For the text-containing cell, return its midpoint in [X, Y] coordinate format. 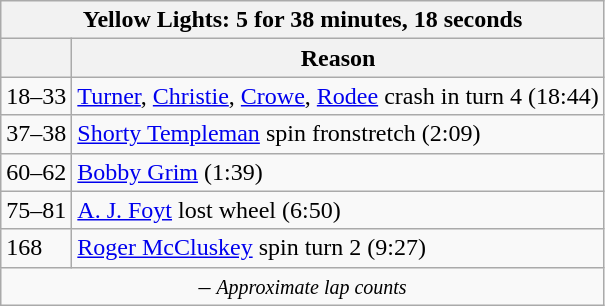
75–81 [36, 210]
37–38 [36, 134]
A. J. Foyt lost wheel (6:50) [338, 210]
Shorty Templeman spin fronstretch (2:09) [338, 134]
Reason [338, 58]
Yellow Lights: 5 for 38 minutes, 18 seconds [303, 20]
60–62 [36, 172]
168 [36, 248]
Turner, Christie, Crowe, Rodee crash in turn 4 (18:44) [338, 96]
18–33 [36, 96]
Bobby Grim (1:39) [338, 172]
Roger McCluskey spin turn 2 (9:27) [338, 248]
– Approximate lap counts [303, 286]
